Locate the cell with the specified text and output its (X, Y) center coordinate. 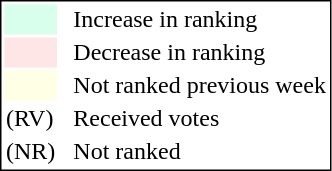
Received votes (200, 119)
Not ranked previous week (200, 85)
Decrease in ranking (200, 53)
Not ranked (200, 151)
Increase in ranking (200, 19)
(NR) (30, 151)
(RV) (30, 119)
